Extract the (x, y) coordinate from the center of the cell holding the provided text.  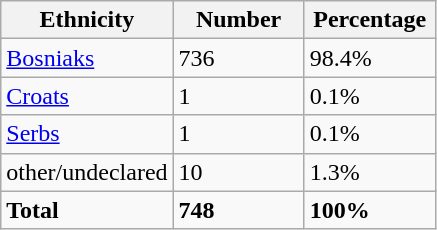
Ethnicity (87, 20)
98.4% (370, 58)
Number (238, 20)
Serbs (87, 134)
Bosniaks (87, 58)
Croats (87, 96)
736 (238, 58)
1.3% (370, 172)
100% (370, 210)
10 (238, 172)
748 (238, 210)
Percentage (370, 20)
Total (87, 210)
other/undeclared (87, 172)
